Extract the [X, Y] coordinate from the center of the cell holding the provided text.  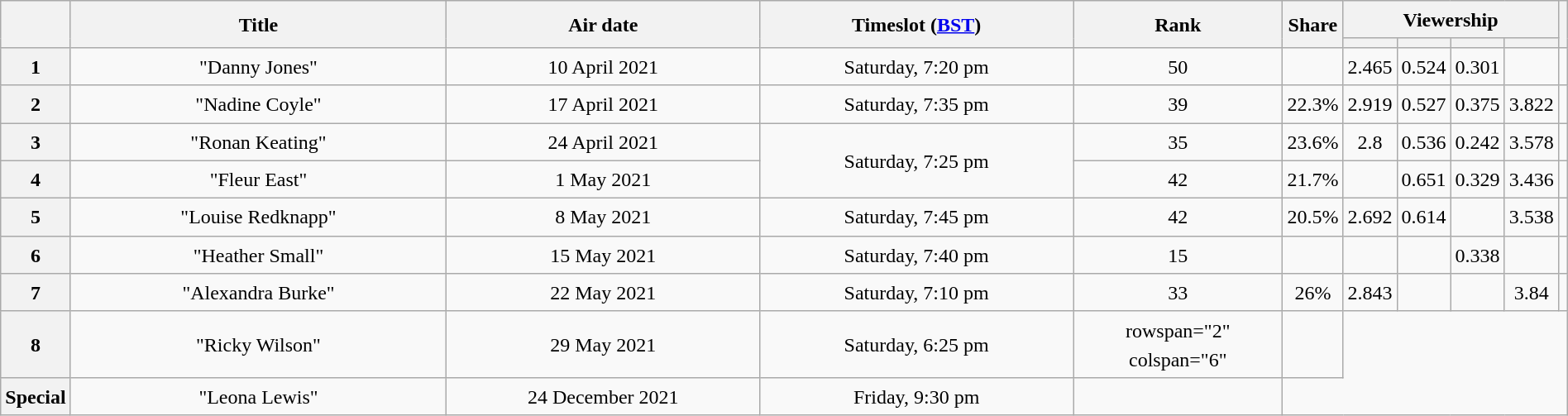
"Ronan Keating" [258, 141]
8 May 2021 [604, 218]
"Alexandra Burke" [258, 293]
22.3% [1313, 104]
Saturday, 7:45 pm [916, 218]
0.301 [1477, 66]
"Heather Small" [258, 255]
rowspan="2" colspan="6" [1178, 344]
2.692 [1370, 218]
"Fleur East" [258, 179]
2 [36, 104]
Saturday, 7:20 pm [916, 66]
0.524 [1424, 66]
33 [1178, 293]
17 April 2021 [604, 104]
"Nadine Coyle" [258, 104]
2.843 [1370, 293]
22 May 2021 [604, 293]
Air date [604, 25]
Saturday, 7:10 pm [916, 293]
Saturday, 7:40 pm [916, 255]
"Leona Lewis" [258, 396]
6 [36, 255]
2.465 [1370, 66]
Title [258, 25]
0.329 [1477, 179]
Rank [1178, 25]
3 [36, 141]
5 [36, 218]
10 April 2021 [604, 66]
3.436 [1532, 179]
0.536 [1424, 141]
2.919 [1370, 104]
Saturday, 7:35 pm [916, 104]
21.7% [1313, 179]
Timeslot (BST) [916, 25]
24 December 2021 [604, 396]
1 [36, 66]
Saturday, 6:25 pm [916, 344]
4 [36, 179]
50 [1178, 66]
35 [1178, 141]
"Ricky Wilson" [258, 344]
26% [1313, 293]
3.538 [1532, 218]
20.5% [1313, 218]
23.6% [1313, 141]
39 [1178, 104]
2.8 [1370, 141]
0.614 [1424, 218]
3.84 [1532, 293]
0.338 [1477, 255]
Viewership [1451, 20]
1 May 2021 [604, 179]
Special [36, 396]
24 April 2021 [604, 141]
0.527 [1424, 104]
Friday, 9:30 pm [916, 396]
0.242 [1477, 141]
3.578 [1532, 141]
15 May 2021 [604, 255]
8 [36, 344]
0.651 [1424, 179]
7 [36, 293]
"Danny Jones" [258, 66]
Share [1313, 25]
0.375 [1477, 104]
15 [1178, 255]
Saturday, 7:25 pm [916, 160]
29 May 2021 [604, 344]
3.822 [1532, 104]
"Louise Redknapp" [258, 218]
